Locate the cell with the specified text and output its (x, y) center coordinate. 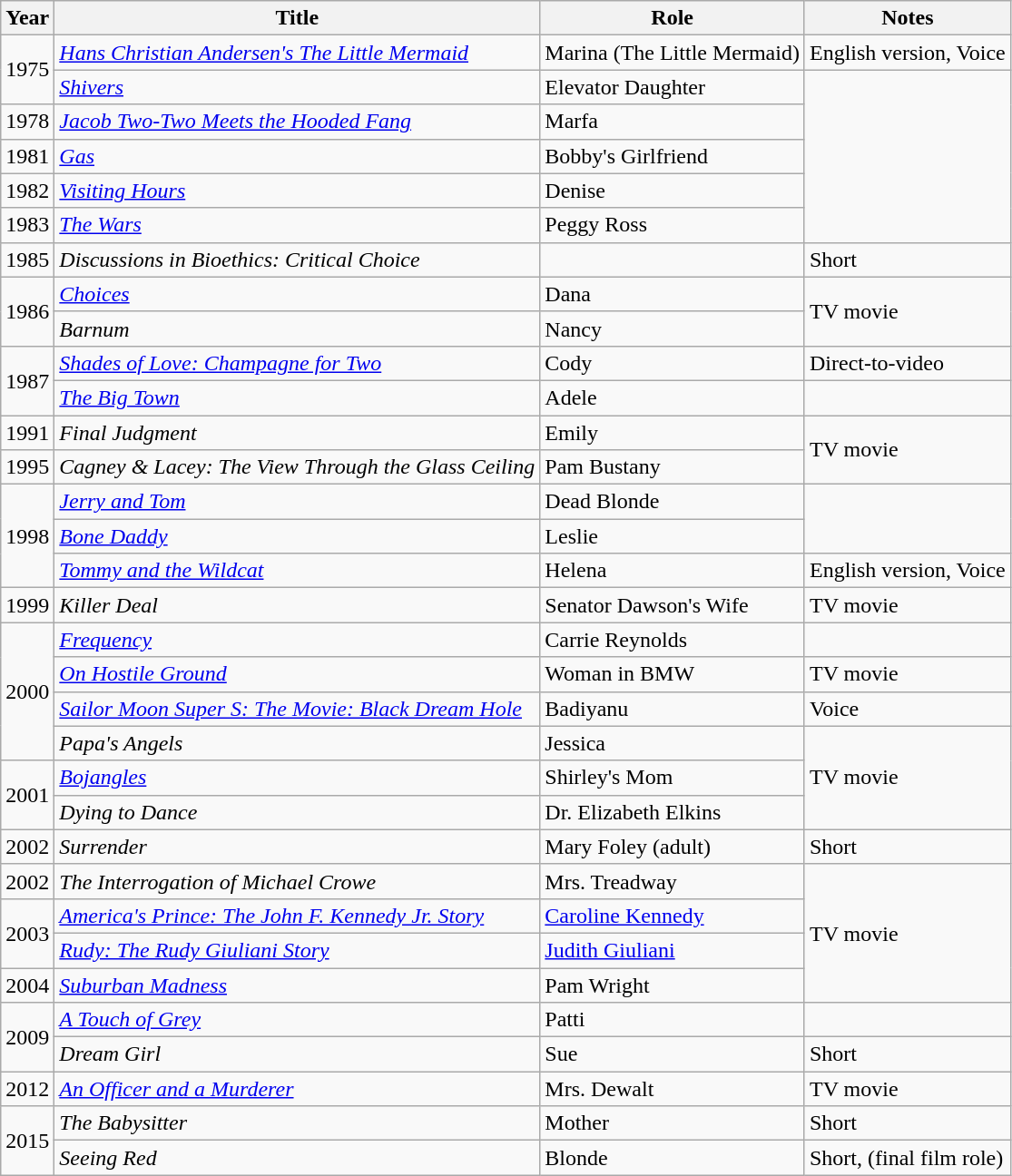
1982 (27, 191)
2000 (27, 691)
Voice (908, 709)
Badiyanu (673, 709)
Rudy: The Rudy Giuliani Story (298, 950)
Frequency (298, 640)
Tommy and the Wildcat (298, 571)
Pam Wright (673, 985)
Mrs. Dewalt (673, 1089)
Short, (final film role) (908, 1158)
An Officer and a Murderer (298, 1089)
Carrie Reynolds (673, 640)
Jessica (673, 743)
Mother (673, 1123)
Visiting Hours (298, 191)
Dream Girl (298, 1054)
Emily (673, 433)
The Big Town (298, 397)
Adele (673, 397)
Killer Deal (298, 605)
Denise (673, 191)
Direct-to-video (908, 363)
Woman in BMW (673, 674)
Shirley's Mom (673, 778)
1978 (27, 122)
Role (673, 18)
Marina (The Little Mermaid) (673, 53)
Bone Daddy (298, 536)
1985 (27, 260)
1983 (27, 225)
Nancy (673, 328)
1998 (27, 536)
Surrender (298, 847)
2015 (27, 1141)
Suburban Madness (298, 985)
Pam Bustany (673, 467)
Patti (673, 1020)
1995 (27, 467)
1999 (27, 605)
Blonde (673, 1158)
Sue (673, 1054)
On Hostile Ground (298, 674)
Marfa (673, 122)
Notes (908, 18)
Year (27, 18)
Shivers (298, 87)
Seeing Red (298, 1158)
Title (298, 18)
Jacob Two-Two Meets the Hooded Fang (298, 122)
1991 (27, 433)
Bobby's Girlfriend (673, 156)
2003 (27, 933)
Bojangles (298, 778)
Hans Christian Andersen's The Little Mermaid (298, 53)
Helena (673, 571)
Gas (298, 156)
Dead Blonde (673, 502)
2009 (27, 1037)
2001 (27, 795)
1981 (27, 156)
Cagney & Lacey: The View Through the Glass Ceiling (298, 467)
2012 (27, 1089)
Caroline Kennedy (673, 916)
America's Prince: The John F. Kennedy Jr. Story (298, 916)
1986 (27, 311)
Peggy Ross (673, 225)
Shades of Love: Champagne for Two (298, 363)
Dying to Dance (298, 812)
Papa's Angels (298, 743)
Dana (673, 294)
Barnum (298, 328)
Senator Dawson's Wife (673, 605)
2004 (27, 985)
1975 (27, 70)
A Touch of Grey (298, 1020)
Leslie (673, 536)
Judith Giuliani (673, 950)
Dr. Elizabeth Elkins (673, 812)
Sailor Moon Super S: The Movie: Black Dream Hole (298, 709)
Cody (673, 363)
Final Judgment (298, 433)
Mrs. Treadway (673, 881)
Elevator Daughter (673, 87)
Discussions in Bioethics: Critical Choice (298, 260)
1987 (27, 380)
Choices (298, 294)
The Interrogation of Michael Crowe (298, 881)
Mary Foley (adult) (673, 847)
The Babysitter (298, 1123)
Jerry and Tom (298, 502)
The Wars (298, 225)
